Output the (X, Y) coordinate of the center of the cell containing the given text.  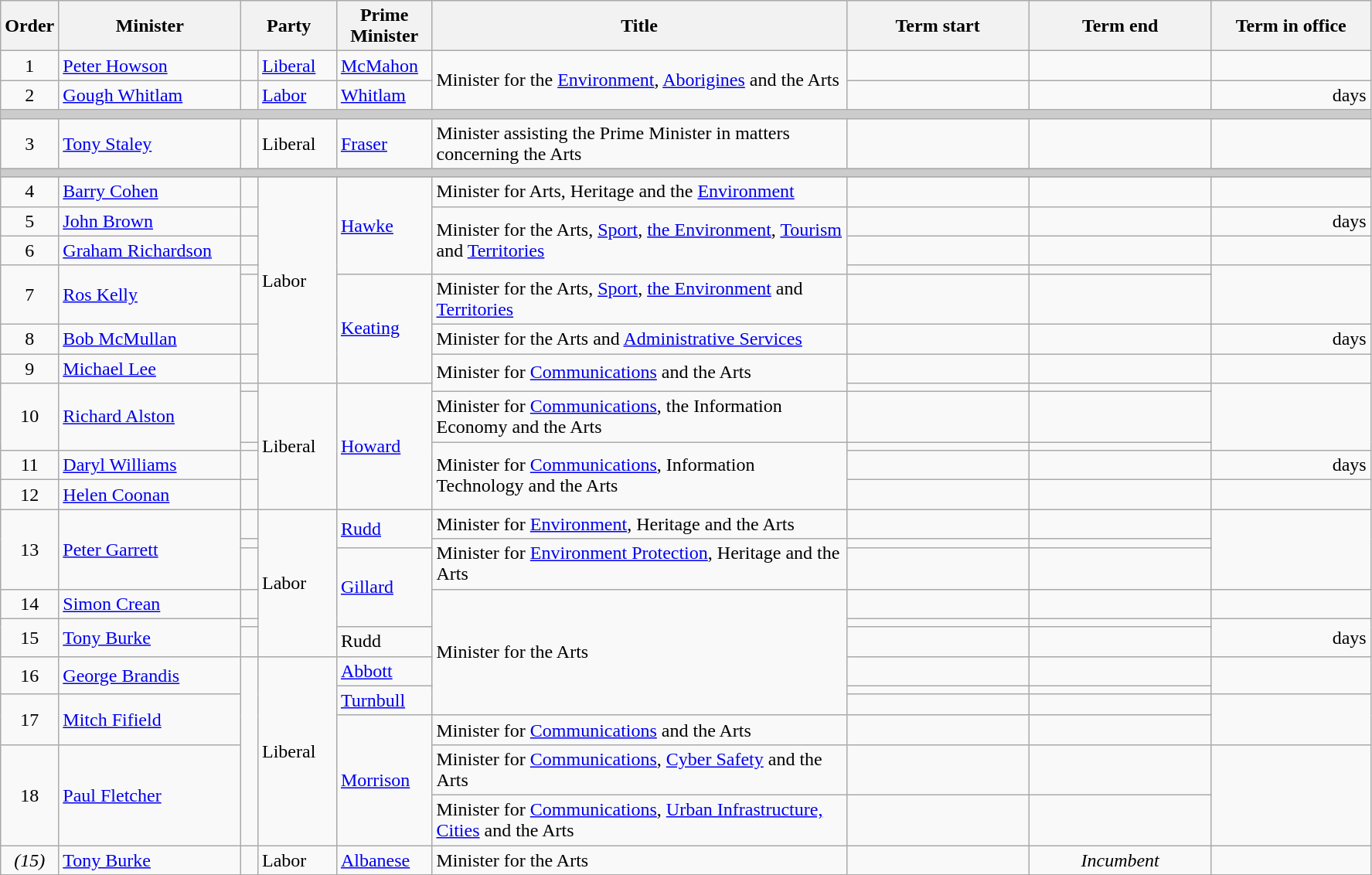
17 (29, 719)
Title (639, 26)
Morrison (384, 780)
McMahon (384, 66)
Peter Howson (150, 66)
Peter Garrett (150, 549)
7 (29, 295)
1 (29, 66)
15 (29, 637)
Hawke (384, 226)
10 (29, 417)
Simon Crean (150, 604)
Helen Coonan (150, 495)
Tony Staley (150, 144)
9 (29, 369)
Gough Whitlam (150, 95)
Michael Lee (150, 369)
11 (29, 465)
Albanese (384, 860)
Minister for Communications, Cyber Safety and the Arts (639, 770)
Minister (150, 26)
13 (29, 549)
Fraser (384, 144)
Minister for the Arts, Sport, the Environment, Tourism and Territories (639, 240)
Turnbull (384, 700)
Minister for Communications, Information Technology and the Arts (639, 476)
Ros Kelly (150, 295)
Minister for Environment, Heritage and the Arts (639, 524)
14 (29, 604)
16 (29, 676)
Paul Fletcher (150, 795)
8 (29, 339)
Barry Cohen (150, 192)
6 (29, 250)
2 (29, 95)
Howard (384, 447)
Minister assisting the Prime Minister in matters concerning the Arts (639, 144)
Minister for Environment Protection, Heritage and the Arts (639, 564)
12 (29, 495)
Richard Alston (150, 417)
5 (29, 221)
Abbott (384, 671)
Term in office (1291, 26)
Order (29, 26)
Keating (384, 328)
Bob McMullan (150, 339)
Party (289, 26)
18 (29, 795)
Daryl Williams (150, 465)
Whitlam (384, 95)
Graham Richardson (150, 250)
4 (29, 192)
John Brown (150, 221)
Mitch Fifield (150, 719)
Incumbent (1120, 860)
Minister for the Environment, Aborigines and the Arts (639, 80)
Gillard (384, 587)
Prime Minister (384, 26)
Minister for the Arts, Sport, the Environment and Territories (639, 298)
Minister for Arts, Heritage and the Environment (639, 192)
Term start (938, 26)
Term end (1120, 26)
Minister for Communications, the Information Economy and the Arts (639, 417)
George Brandis (150, 676)
Minister for the Arts and Administrative Services (639, 339)
Minister for Communications, Urban Infrastructure, Cities and the Arts (639, 819)
(15) (29, 860)
3 (29, 144)
